Detect which cell encompasses the target text, then output its [X, Y] center coordinate. 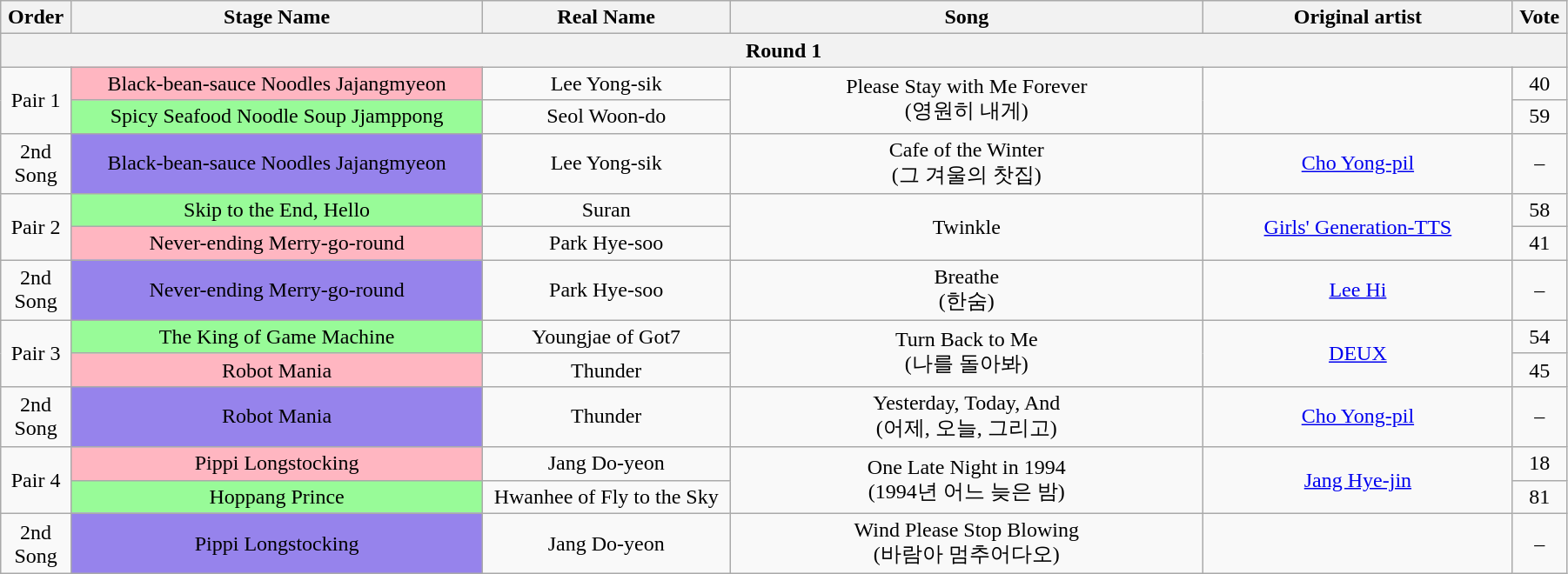
Pair 1 [37, 100]
DEUX [1357, 353]
81 [1540, 497]
Hoppang Prince [277, 497]
Spicy Seafood Noodle Soup Jjamppong [277, 117]
45 [1540, 370]
Skip to the End, Hello [277, 210]
Pair 4 [37, 480]
Vote [1540, 17]
Please Stay with Me Forever(영원히 내게) [967, 100]
Jang Hye-jin [1357, 480]
Lee Hi [1357, 290]
Pair 3 [37, 353]
Youngjae of Got7 [606, 337]
Wind Please Stop Blowing(바람아 멈추어다오) [967, 544]
Yesterday, Today, And(어제, 오늘, 그리고) [967, 417]
Girls' Generation-TTS [1357, 227]
54 [1540, 337]
Round 1 [784, 50]
58 [1540, 210]
One Late Night in 1994(1994년 어느 늦은 밤) [967, 480]
The King of Game Machine [277, 337]
Song [967, 17]
Turn Back to Me(나를 돌아봐) [967, 353]
41 [1540, 244]
Cafe of the Winter(그 겨울의 찻집) [967, 164]
18 [1540, 464]
Hwanhee of Fly to the Sky [606, 497]
Order [37, 17]
Pair 2 [37, 227]
59 [1540, 117]
Original artist [1357, 17]
Breathe(한숨) [967, 290]
Real Name [606, 17]
Seol Woon-do [606, 117]
Stage Name [277, 17]
Twinkle [967, 227]
40 [1540, 83]
Suran [606, 210]
